Detect which cell encompasses the target text, then output its (X, Y) center coordinate. 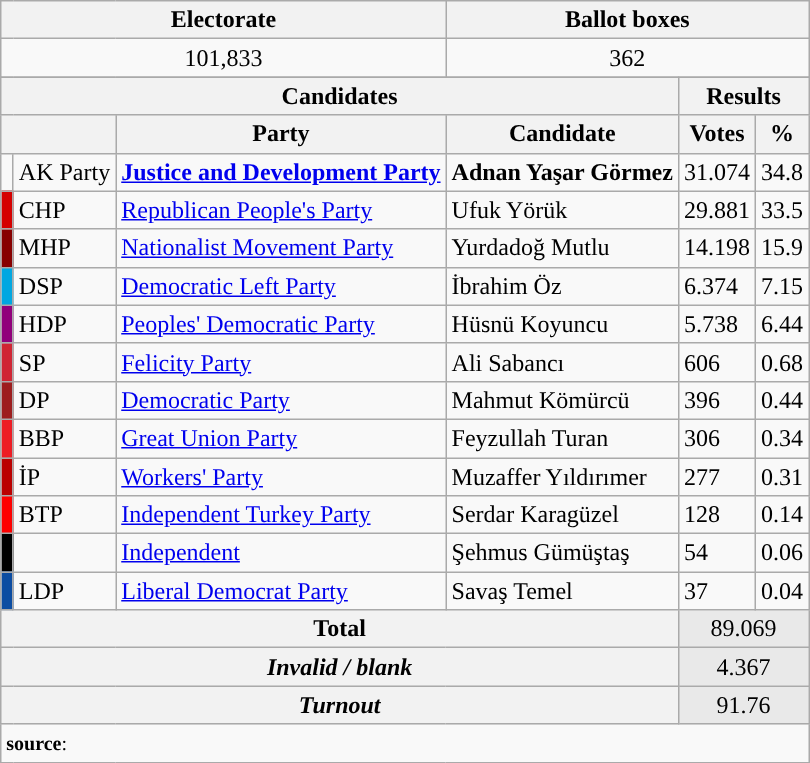
Democratic Party (281, 400)
BTP (64, 515)
Total (340, 629)
Peoples' Democratic Party (281, 324)
37 (716, 591)
362 (628, 58)
AK Party (64, 172)
0.14 (782, 515)
6.374 (716, 286)
Nationalist Movement Party (281, 248)
Republican People's Party (281, 210)
7.15 (782, 286)
Feyzullah Turan (562, 438)
HDP (64, 324)
Turnout (340, 705)
Workers' Party (281, 477)
Şehmus Gümüştaş (562, 553)
128 (716, 515)
5.738 (716, 324)
SP (64, 362)
Candidate (562, 134)
Independent (281, 553)
Ufuk Yörük (562, 210)
34.8 (782, 172)
306 (716, 438)
Votes (716, 134)
31.074 (716, 172)
Party (281, 134)
Great Union Party (281, 438)
Hüsnü Koyuncu (562, 324)
CHP (64, 210)
DP (64, 400)
0.04 (782, 591)
14.198 (716, 248)
0.68 (782, 362)
MHP (64, 248)
0.06 (782, 553)
4.367 (743, 667)
Liberal Democrat Party (281, 591)
Felicity Party (281, 362)
Justice and Development Party (281, 172)
DSP (64, 286)
101,833 (224, 58)
Candidates (340, 96)
0.34 (782, 438)
source: (405, 743)
606 (716, 362)
54 (716, 553)
Ballot boxes (628, 20)
6.44 (782, 324)
Savaş Temel (562, 591)
Results (743, 96)
Muzaffer Yıldırımer (562, 477)
Democratic Left Party (281, 286)
Invalid / blank (340, 667)
15.9 (782, 248)
Adnan Yaşar Görmez (562, 172)
Serdar Karagüzel (562, 515)
0.44 (782, 400)
% (782, 134)
91.76 (743, 705)
LDP (64, 591)
396 (716, 400)
Independent Turkey Party (281, 515)
İbrahim Öz (562, 286)
Ali Sabancı (562, 362)
29.881 (716, 210)
Electorate (224, 20)
BBP (64, 438)
0.31 (782, 477)
Yurdadoğ Mutlu (562, 248)
33.5 (782, 210)
İP (64, 477)
277 (716, 477)
89.069 (743, 629)
Mahmut Kömürcü (562, 400)
